Find where the given text appears and provide that cell's center as [X, Y] coordinate. 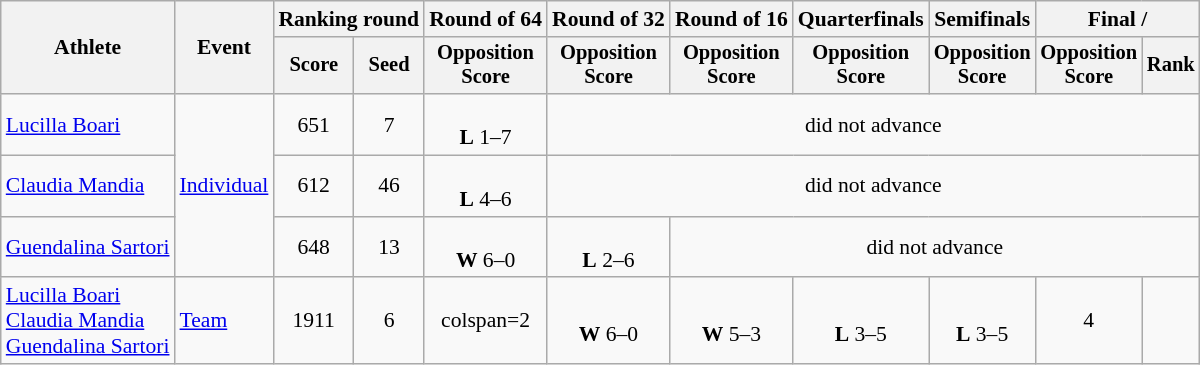
Quarterfinals [861, 19]
L 2–6 [608, 248]
Lucilla Boari [88, 124]
Semifinals [982, 19]
colspan=2 [486, 322]
13 [389, 248]
4 [1088, 322]
Lucilla BoariClaudia MandiaGuendalina Sartori [88, 322]
Score [314, 66]
Round of 16 [732, 19]
6 [389, 322]
648 [314, 248]
Rank [1171, 66]
Round of 32 [608, 19]
Individual [224, 186]
46 [389, 186]
L 4–6 [486, 186]
Ranking round [348, 19]
Final / [1117, 19]
L 1–7 [486, 124]
1911 [314, 322]
7 [389, 124]
Guendalina Sartori [88, 248]
Event [224, 48]
651 [314, 124]
Seed [389, 66]
Team [224, 322]
W 5–3 [732, 322]
Round of 64 [486, 19]
Claudia Mandia [88, 186]
Athlete [88, 48]
612 [314, 186]
